Return [X, Y] of the center of cell containing provided text 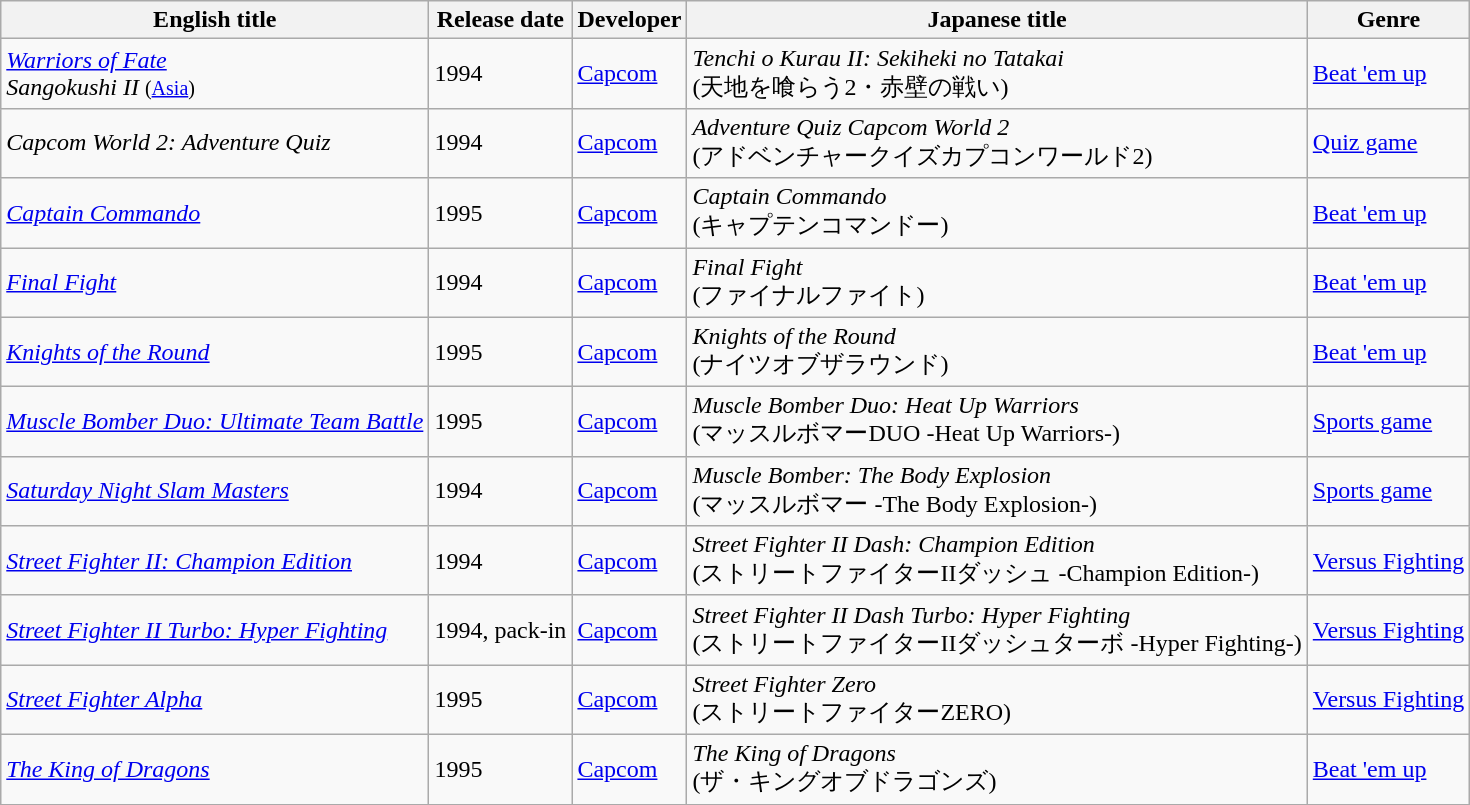
Adventure Quiz Capcom World 2(アドベンチャークイズカプコンワールド2) [997, 143]
Street Fighter Zero(ストリートファイターZERO) [997, 700]
Release date [500, 20]
Knights of the Round [215, 352]
Saturday Night Slam Masters [215, 491]
1994, pack-in [500, 630]
Street Fighter Alpha [215, 700]
The King of Dragons(ザ・キングオブドラゴンズ) [997, 769]
Muscle Bomber Duo: Ultimate Team Battle [215, 422]
Captain Commando(キャプテンコマンドー) [997, 213]
Final Fight(ファイナルファイト) [997, 283]
Street Fighter II Turbo: Hyper Fighting [215, 630]
Final Fight [215, 283]
English title [215, 20]
Street Fighter II: Champion Edition [215, 561]
The King of Dragons [215, 769]
Street Fighter II Dash Turbo: Hyper Fighting(ストリートファイターIIダッシュターボ -Hyper Fighting-) [997, 630]
Captain Commando [215, 213]
Warriors of FateSangokushi II (Asia) [215, 74]
Street Fighter II Dash: Champion Edition(ストリートファイターIIダッシュ -Champion Edition-) [997, 561]
Tenchi o Kurau II: Sekiheki no Tatakai(天地を喰らう2・赤壁の戦い) [997, 74]
Knights of the Round(ナイツオブザラウンド) [997, 352]
Developer [630, 20]
Genre [1388, 20]
Capcom World 2: Adventure Quiz [215, 143]
Muscle Bomber: The Body Explosion(マッスルボマー -The Body Explosion-) [997, 491]
Japanese title [997, 20]
Quiz game [1388, 143]
Muscle Bomber Duo: Heat Up Warriors(マッスルボマーDUO -Heat Up Warriors-) [997, 422]
